Extract the [X, Y] coordinate from the center of the cell holding the provided text.  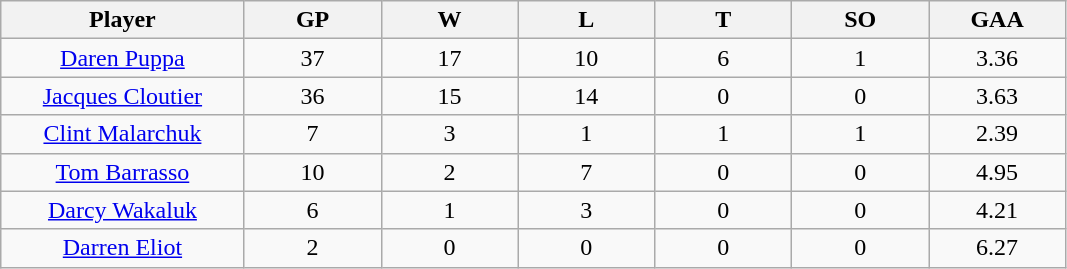
14 [586, 96]
3.36 [998, 58]
Clint Malarchuk [122, 134]
6.27 [998, 248]
17 [450, 58]
L [586, 20]
GP [312, 20]
Darcy Wakaluk [122, 210]
T [724, 20]
Darren Eliot [122, 248]
2.39 [998, 134]
W [450, 20]
GAA [998, 20]
4.95 [998, 172]
4.21 [998, 210]
Jacques Cloutier [122, 96]
3.63 [998, 96]
36 [312, 96]
Daren Puppa [122, 58]
SO [860, 20]
Tom Barrasso [122, 172]
37 [312, 58]
Player [122, 20]
15 [450, 96]
